Extract the [x, y] coordinate from the center of the cell holding the provided text.  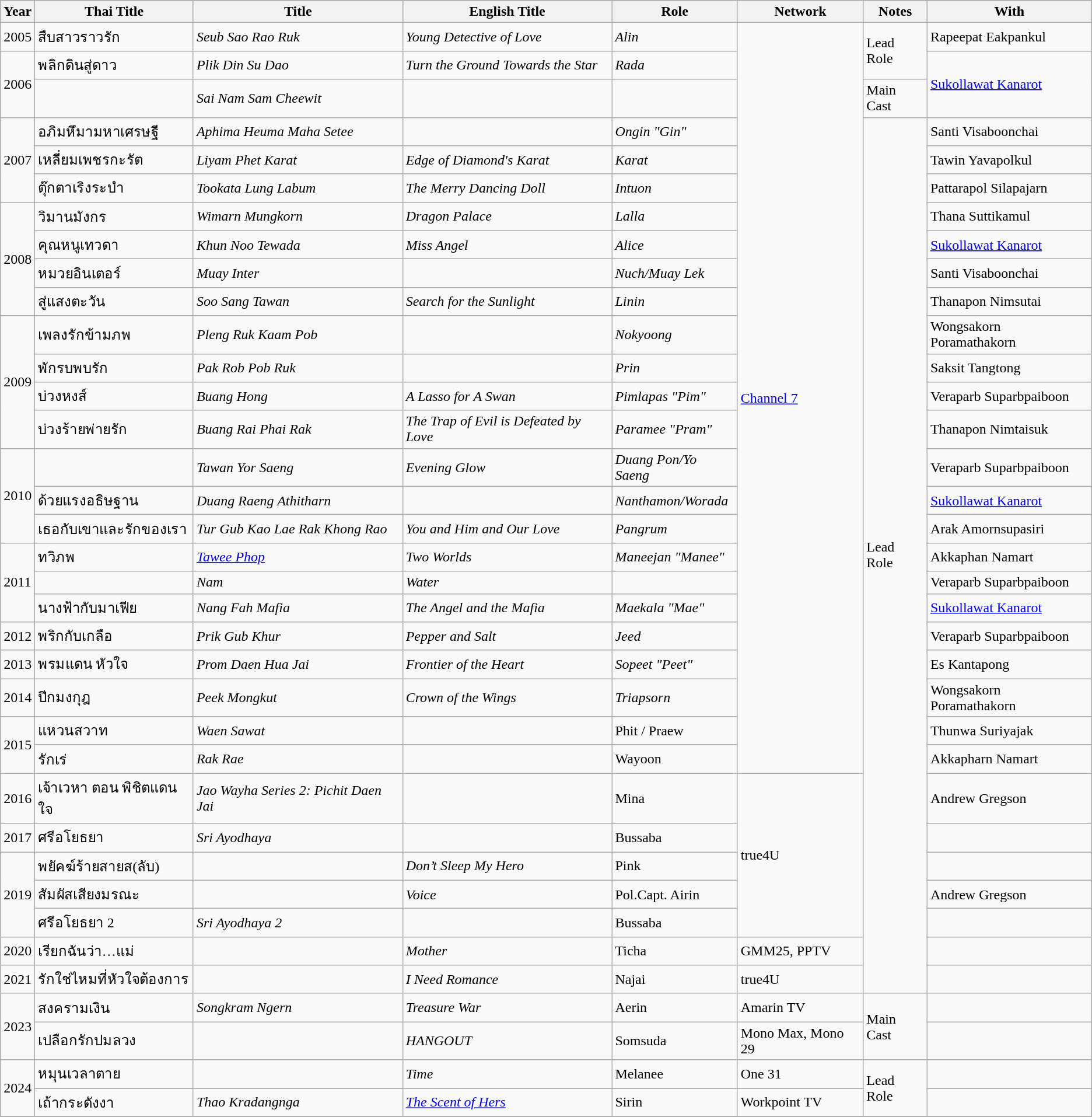
Crown of the Wings [508, 698]
Tawin Yavapolkul [1009, 160]
Aerin [674, 1007]
สงครามเงิน [114, 1007]
วิมานมังกร [114, 217]
GMM25, PPTV [800, 951]
Young Detective of Love [508, 37]
Sopeet "Peet" [674, 664]
Time [508, 1074]
Voice [508, 894]
Mother [508, 951]
สู่แสงตะวัน [114, 301]
Frontier of the Heart [508, 664]
Prik Gub Khur [297, 636]
พรมแดน หัวใจ [114, 664]
Pangrum [674, 529]
Pimlapas "Pim" [674, 397]
2012 [17, 636]
ศรีอโยธยา 2 [114, 923]
Sai Nam Sam Cheewit [297, 98]
พักรบพบรัก [114, 368]
Sri Ayodhaya 2 [297, 923]
Jeed [674, 636]
2013 [17, 664]
Thana Suttikamul [1009, 217]
รักใช่ไหมที่หัวใจต้องการ [114, 979]
บ่วงหงส์ [114, 397]
Waen Sawat [297, 731]
2023 [17, 1027]
Sirin [674, 1102]
Tookata Lung Labum [297, 188]
พริกกับเกลือ [114, 636]
พยัคฆ์ร้ายสายส(ลับ) [114, 866]
Notes [895, 12]
Es Kantapong [1009, 664]
Pepper and Salt [508, 636]
พลิกดินสู่ดาว [114, 65]
Liyam Phet Karat [297, 160]
ทวิภพ [114, 557]
นางฟ้ากับมาเฟีย [114, 608]
2017 [17, 838]
Pattarapol Silapajarn [1009, 188]
Muay Inter [297, 273]
Saksit Tangtong [1009, 368]
Pink [674, 866]
ด้วยแรงอธิษฐาน [114, 501]
Nokyoong [674, 335]
Karat [674, 160]
สัมผัสเสียงมรณะ [114, 894]
2010 [17, 495]
Tawan Yor Saeng [297, 467]
Rada [674, 65]
Duang Raeng Athitharn [297, 501]
2007 [17, 160]
อภิมหึมามหาเศรษฐี [114, 132]
Maneejan "Manee" [674, 557]
Buang Rai Phai Rak [297, 430]
Dragon Palace [508, 217]
I Need Romance [508, 979]
2016 [17, 798]
Channel 7 [800, 398]
สืบสาวราวรัก [114, 37]
Rak Rae [297, 759]
Thai Title [114, 12]
Two Worlds [508, 557]
Somsuda [674, 1041]
Ongin "Gin" [674, 132]
2014 [17, 698]
Plik Din Su Dao [297, 65]
Search for the Sunlight [508, 301]
2008 [17, 259]
Rapeepat Eakpankul [1009, 37]
Thunwa Suriyajak [1009, 731]
ตุ๊กตาเริงระบำ [114, 188]
Network [800, 12]
เปลือกรักปมลวง [114, 1041]
2006 [17, 84]
หมุนเวลาตาย [114, 1074]
Duang Pon/Yo Saeng [674, 467]
Prin [674, 368]
Alice [674, 245]
Wimarn Mungkorn [297, 217]
2005 [17, 37]
Alin [674, 37]
Edge of Diamond's Karat [508, 160]
Akkapharn Namart [1009, 759]
Prom Daen Hua Jai [297, 664]
Ticha [674, 951]
Aphima Heuma Maha Setee [297, 132]
รักเร่ [114, 759]
Evening Glow [508, 467]
คุณหนูเทวดา [114, 245]
Lalla [674, 217]
HANGOUT [508, 1041]
Mina [674, 798]
Role [674, 12]
แหวนสวาท [114, 731]
Linin [674, 301]
Nam [297, 582]
Treasure War [508, 1007]
A Lasso for A Swan [508, 397]
Mono Max, Mono 29 [800, 1041]
เถ้ากระดังงา [114, 1102]
Arak Amornsupasiri [1009, 529]
ปีกมงกุฎ [114, 698]
English Title [508, 12]
เจ้าเวหา ตอน พิชิตแดนใจ [114, 798]
Don’t Sleep My Hero [508, 866]
Nuch/Muay Lek [674, 273]
Sri Ayodhaya [297, 838]
You and Him and Our Love [508, 529]
เธอกับเขาและรักของเรา [114, 529]
Songkram Ngern [297, 1007]
2015 [17, 745]
2009 [17, 382]
Amarin TV [800, 1007]
Nanthamon/Worada [674, 501]
2011 [17, 582]
บ่วงร้ายพ่ายรัก [114, 430]
Year [17, 12]
Peek Mongkut [297, 698]
Soo Sang Tawan [297, 301]
Akkaphan Namart [1009, 557]
Title [297, 12]
หมวยอินเตอร์ [114, 273]
Najai [674, 979]
ศรีอโยธยา [114, 838]
Phit / Praew [674, 731]
Turn the Ground Towards the Star [508, 65]
Thanapon Nimsutai [1009, 301]
2024 [17, 1088]
Pak Rob Pob Ruk [297, 368]
The Trap of Evil is Defeated by Love [508, 430]
Water [508, 582]
One 31 [800, 1074]
2019 [17, 895]
2020 [17, 951]
Jao Wayha Series 2: Pichit Daen Jai [297, 798]
Wayoon [674, 759]
Buang Hong [297, 397]
Khun Noo Tewada [297, 245]
Seub Sao Rao Ruk [297, 37]
2021 [17, 979]
The Angel and the Mafia [508, 608]
Nang Fah Mafia [297, 608]
Thao Kradangnga [297, 1102]
Workpoint TV [800, 1102]
เรียกฉันว่า…แม่ [114, 951]
Melanee [674, 1074]
The Merry Dancing Doll [508, 188]
Tawee Phop [297, 557]
Paramee "Pram" [674, 430]
Pleng Ruk Kaam Pob [297, 335]
Triapsorn [674, 698]
Thanapon Nimtaisuk [1009, 430]
With [1009, 12]
Maekala "Mae" [674, 608]
Pol.Capt. Airin [674, 894]
เหลี่ยมเพชรกะรัต [114, 160]
Tur Gub Kao Lae Rak Khong Rao [297, 529]
The Scent of Hers [508, 1102]
Miss Angel [508, 245]
เพลงรักข้ามภพ [114, 335]
Intuon [674, 188]
